Identify which cell holds the provided text, then report its (X, Y) central coordinate. 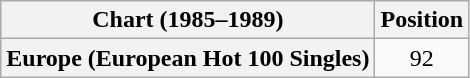
Europe (European Hot 100 Singles) (188, 58)
Chart (1985–1989) (188, 20)
92 (422, 58)
Position (422, 20)
